Capture the cell that displays the provided text and extract its [X, Y] central coordinate. 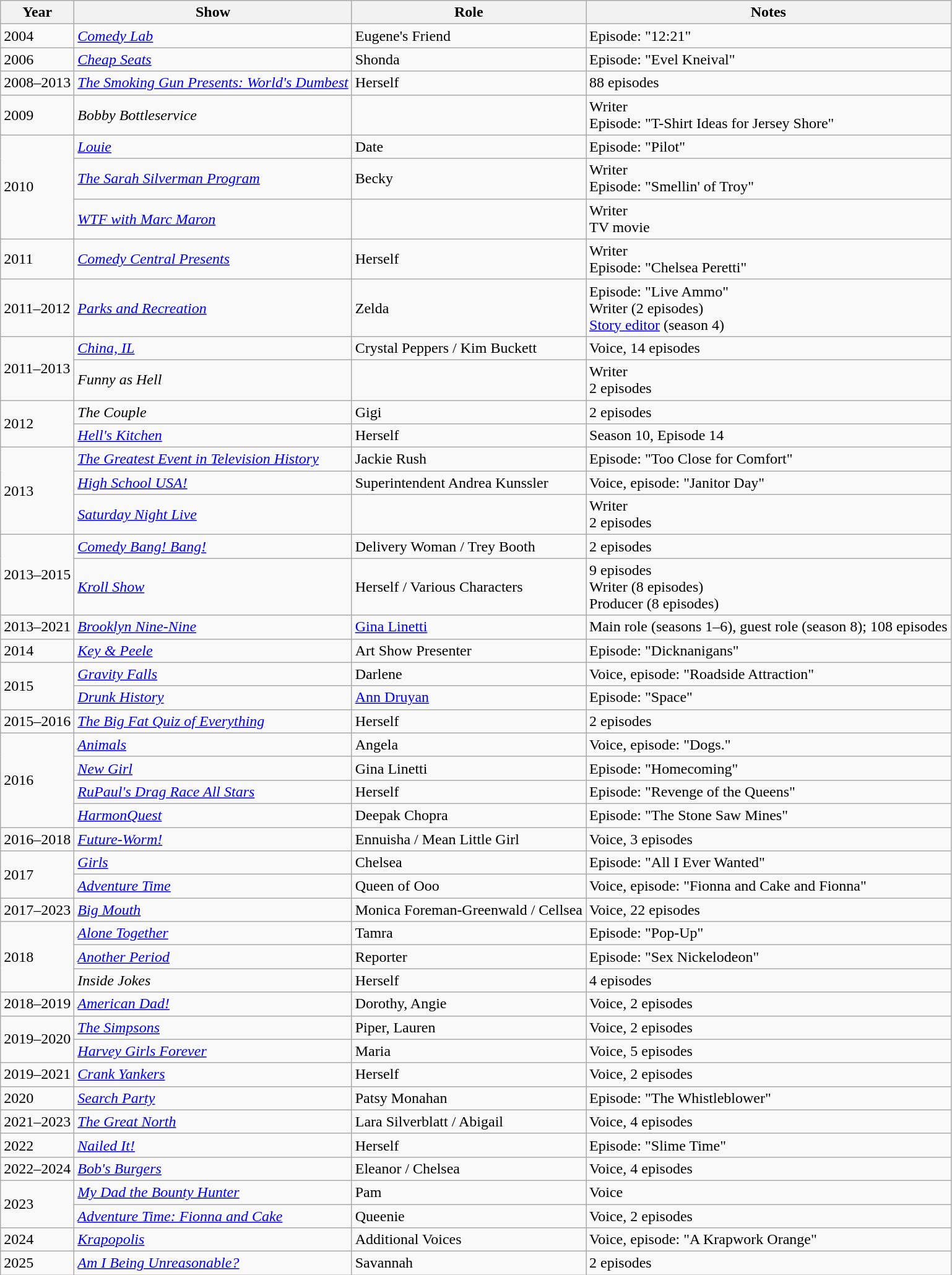
Voice, episode: "A Krapwork Orange" [768, 1240]
HarmonQuest [213, 815]
Search Party [213, 1098]
The Great North [213, 1122]
Eugene's Friend [469, 36]
Voice, 5 episodes [768, 1051]
Funny as Hell [213, 380]
Writer TV movie [768, 219]
New Girl [213, 768]
China, IL [213, 348]
Darlene [469, 674]
Ann Druyan [469, 698]
Delivery Woman / Trey Booth [469, 547]
2008–2013 [37, 83]
Inside Jokes [213, 980]
2020 [37, 1098]
Reporter [469, 957]
Saturday Night Live [213, 515]
2015 [37, 686]
Episode: "Evel Kneival" [768, 59]
Date [469, 147]
The Big Fat Quiz of Everything [213, 721]
Kroll Show [213, 587]
Shonda [469, 59]
2024 [37, 1240]
2015–2016 [37, 721]
Future-Worm! [213, 839]
Cheap Seats [213, 59]
Animals [213, 745]
Main role (seasons 1–6), guest role (season 8); 108 episodes [768, 627]
2011–2012 [37, 308]
Superintendent Andrea Kunssler [469, 483]
Role [469, 12]
Becky [469, 178]
2019–2020 [37, 1039]
Queen of Ooo [469, 886]
Drunk History [213, 698]
2018–2019 [37, 1004]
Hell's Kitchen [213, 436]
Monica Foreman-Greenwald / Cellsea [469, 910]
Season 10, Episode 14 [768, 436]
4 episodes [768, 980]
Episode: "All I Ever Wanted" [768, 863]
2006 [37, 59]
Bobby Bottleservice [213, 115]
Patsy Monahan [469, 1098]
2014 [37, 650]
2016 [37, 780]
2009 [37, 115]
2025 [37, 1263]
High School USA! [213, 483]
Jackie Rush [469, 459]
Episode: "Sex Nickelodeon" [768, 957]
Louie [213, 147]
Harvey Girls Forever [213, 1051]
Deepak Chopra [469, 815]
Gravity Falls [213, 674]
Queenie [469, 1216]
Parks and Recreation [213, 308]
2011 [37, 259]
Episode: "Pilot" [768, 147]
Voice, episode: "Roadside Attraction" [768, 674]
Big Mouth [213, 910]
Savannah [469, 1263]
Episode: "Too Close for Comfort" [768, 459]
The Simpsons [213, 1027]
Voice, 14 episodes [768, 348]
Brooklyn Nine-Nine [213, 627]
88 episodes [768, 83]
The Couple [213, 412]
Voice, 22 episodes [768, 910]
Comedy Bang! Bang! [213, 547]
2022–2024 [37, 1169]
My Dad the Bounty Hunter [213, 1192]
Tamra [469, 933]
Another Period [213, 957]
2018 [37, 957]
Writer Episode: "Smellin' of Troy" [768, 178]
Episode: "Revenge of the Queens" [768, 792]
2023 [37, 1204]
2013 [37, 491]
Crystal Peppers / Kim Buckett [469, 348]
Pam [469, 1192]
Adventure Time: Fionna and Cake [213, 1216]
WTF with Marc Maron [213, 219]
2013–2021 [37, 627]
2022 [37, 1145]
Voice, 3 episodes [768, 839]
2021–2023 [37, 1122]
Adventure Time [213, 886]
Voice, episode: "Fionna and Cake and Fionna" [768, 886]
Comedy Lab [213, 36]
Krapopolis [213, 1240]
The Smoking Gun Presents: World's Dumbest [213, 83]
2010 [37, 187]
Am I Being Unreasonable? [213, 1263]
Notes [768, 12]
2013–2015 [37, 575]
Additional Voices [469, 1240]
Episode: "Space" [768, 698]
Year [37, 12]
Voice [768, 1192]
Bob's Burgers [213, 1169]
2016–2018 [37, 839]
Herself / Various Characters [469, 587]
Eleanor / Chelsea [469, 1169]
Crank Yankers [213, 1074]
Episode: "Pop-Up" [768, 933]
Maria [469, 1051]
Lara Silverblatt / Abigail [469, 1122]
Art Show Presenter [469, 650]
2004 [37, 36]
American Dad! [213, 1004]
Voice, episode: "Janitor Day" [768, 483]
Episode: "The Stone Saw Mines" [768, 815]
9 episodesWriter (8 episodes)Producer (8 episodes) [768, 587]
Ennuisha / Mean Little Girl [469, 839]
Episode: "12:21" [768, 36]
Nailed It! [213, 1145]
Voice, episode: "Dogs." [768, 745]
Dorothy, Angie [469, 1004]
2011–2013 [37, 368]
2017–2023 [37, 910]
Episode: "Dicknanigans" [768, 650]
Chelsea [469, 863]
The Greatest Event in Television History [213, 459]
2017 [37, 875]
Key & Peele [213, 650]
Episode: "Homecoming" [768, 768]
Episode: "Live Ammo" Writer (2 episodes)Story editor (season 4) [768, 308]
Show [213, 12]
Piper, Lauren [469, 1027]
Girls [213, 863]
The Sarah Silverman Program [213, 178]
Writer Episode: "Chelsea Peretti" [768, 259]
2019–2021 [37, 1074]
Alone Together [213, 933]
2012 [37, 423]
Gigi [469, 412]
Comedy Central Presents [213, 259]
RuPaul's Drag Race All Stars [213, 792]
Episode: "The Whistleblower" [768, 1098]
Episode: "Slime Time" [768, 1145]
Angela [469, 745]
Zelda [469, 308]
Writer Episode: "T-Shirt Ideas for Jersey Shore" [768, 115]
